Identify which cell holds the provided text, then report its [x, y] central coordinate. 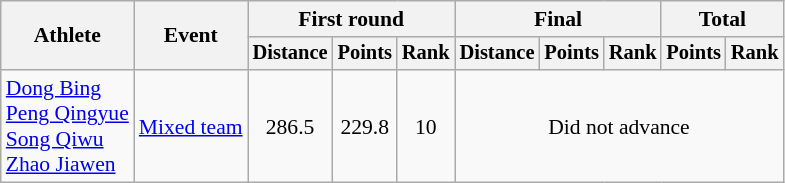
Mixed team [191, 126]
Dong BingPeng QingyueSong QiwuZhao Jiawen [68, 126]
10 [426, 126]
Athlete [68, 36]
229.8 [365, 126]
Final [558, 19]
Did not advance [620, 126]
286.5 [290, 126]
Event [191, 36]
Total [722, 19]
First round [352, 19]
